Search for the cell housing the specified text and yield its [X, Y] center coordinate. 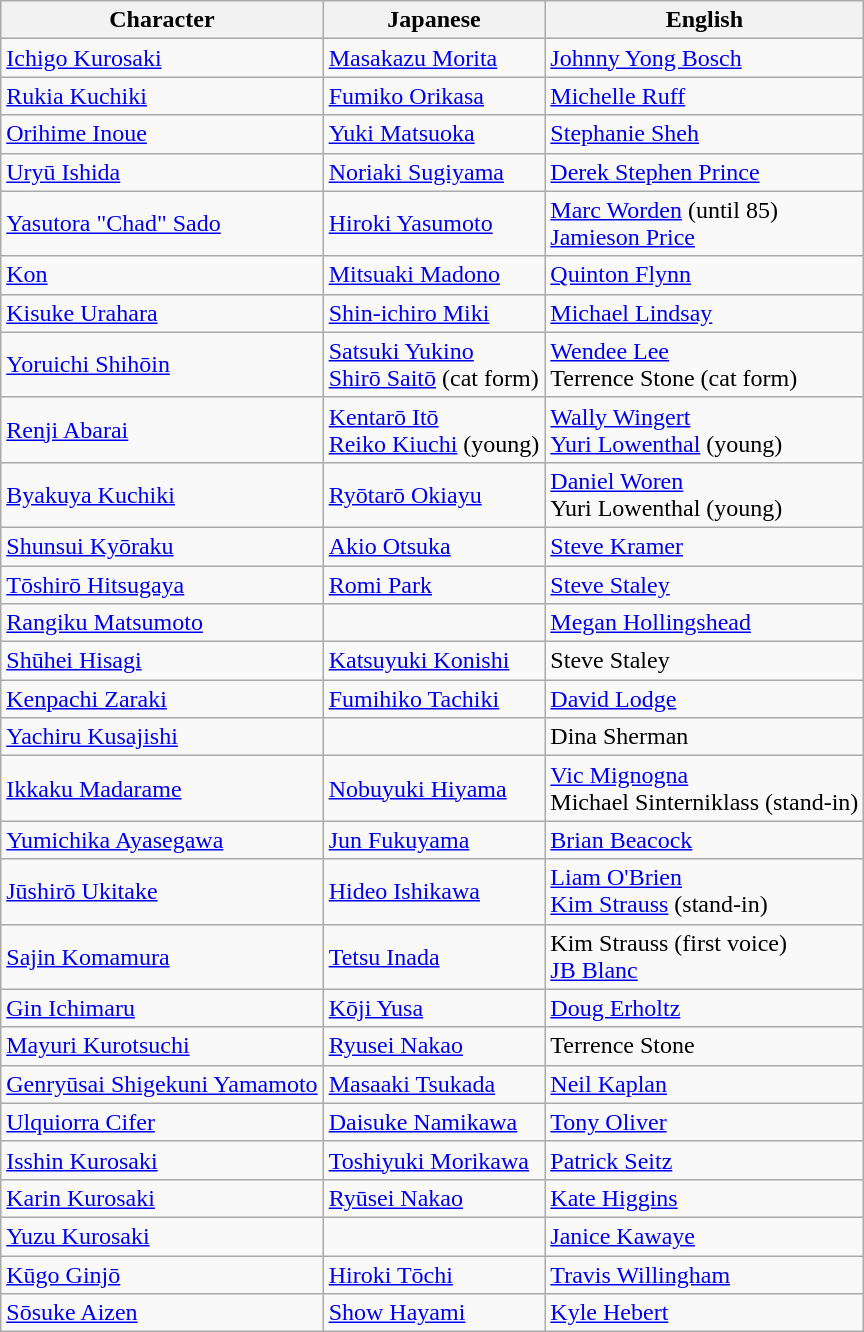
Kōji Yusa [434, 1008]
Yuzu Kurosaki [162, 1236]
Orihime Inoue [162, 134]
Travis Willingham [704, 1275]
Ichigo Kurosaki [162, 58]
David Lodge [704, 699]
Michelle Ruff [704, 96]
Tōshirō Hitsugaya [162, 585]
Yumichika Ayasegawa [162, 840]
Shunsui Kyōraku [162, 546]
Shin-ichiro Miki [434, 313]
Marc Worden (until 85)Jamieson Price [704, 224]
Yuki Matsuoka [434, 134]
Mayuri Kurotsuchi [162, 1046]
Stephanie Sheh [704, 134]
Japanese [434, 20]
Katsuyuki Konishi [434, 661]
Rangiku Matsumoto [162, 623]
Masaaki Tsukada [434, 1084]
Kim Strauss (first voice)JB Blanc [704, 956]
Dina Sherman [704, 737]
Uryū Ishida [162, 172]
Kenpachi Zaraki [162, 699]
Michael Lindsay [704, 313]
Ryusei Nakao [434, 1046]
Sōsuke Aizen [162, 1313]
Vic MignognaMichael Sinterniklass (stand-in) [704, 788]
Janice Kawaye [704, 1236]
Gin Ichimaru [162, 1008]
Steve Kramer [704, 546]
Character [162, 20]
Ryūsei Nakao [434, 1198]
Masakazu Morita [434, 58]
Show Hayami [434, 1313]
Mitsuaki Madono [434, 275]
Byakuya Kuchiki [162, 494]
Quinton Flynn [704, 275]
Satsuki YukinoShirō Saitō (cat form) [434, 364]
Megan Hollingshead [704, 623]
Yasutora "Chad" Sado [162, 224]
Fumihiko Tachiki [434, 699]
Doug Erholtz [704, 1008]
Liam O'BrienKim Strauss (stand-in) [704, 892]
Hiroki Yasumoto [434, 224]
Terrence Stone [704, 1046]
Yachiru Kusajishi [162, 737]
Nobuyuki Hiyama [434, 788]
Toshiyuki Morikawa [434, 1160]
Romi Park [434, 585]
Noriaki Sugiyama [434, 172]
Shūhei Hisagi [162, 661]
Kon [162, 275]
English [704, 20]
Wendee LeeTerrence Stone (cat form) [704, 364]
Brian Beacock [704, 840]
Hiroki Tōchi [434, 1275]
Ryōtarō Okiayu [434, 494]
Wally WingertYuri Lowenthal (young) [704, 430]
Akio Otsuka [434, 546]
Daniel WorenYuri Lowenthal (young) [704, 494]
Johnny Yong Bosch [704, 58]
Kate Higgins [704, 1198]
Patrick Seitz [704, 1160]
Daisuke Namikawa [434, 1122]
Ikkaku Madarame [162, 788]
Kūgo Ginjō [162, 1275]
Tetsu Inada [434, 956]
Karin Kurosaki [162, 1198]
Neil Kaplan [704, 1084]
Fumiko Orikasa [434, 96]
Kisuke Urahara [162, 313]
Renji Abarai [162, 430]
Tony Oliver [704, 1122]
Jūshirō Ukitake [162, 892]
Hideo Ishikawa [434, 892]
Isshin Kurosaki [162, 1160]
Sajin Komamura [162, 956]
Genryūsai Shigekuni Yamamoto [162, 1084]
Ulquiorra Cifer [162, 1122]
Kyle Hebert [704, 1313]
Rukia Kuchiki [162, 96]
Jun Fukuyama [434, 840]
Derek Stephen Prince [704, 172]
Yoruichi Shihōin [162, 364]
Kentarō ItōReiko Kiuchi (young) [434, 430]
